Search for the cell housing the specified text and yield its (X, Y) center coordinate. 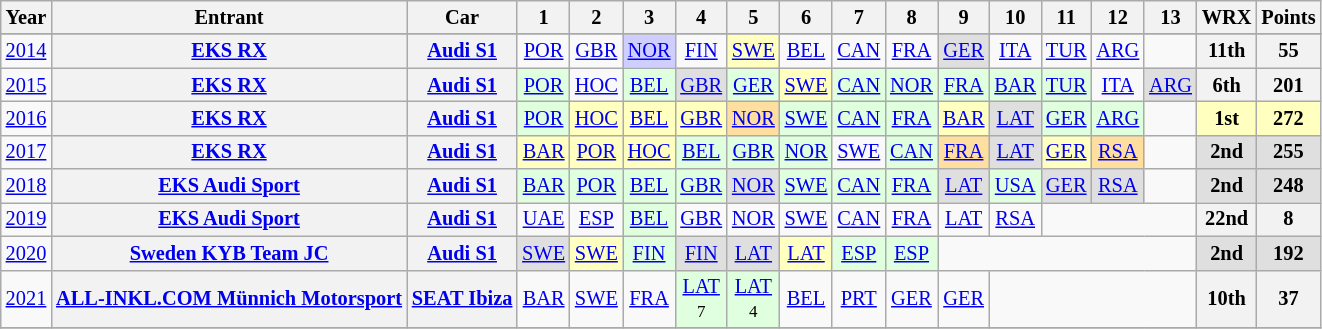
ALL-INKL.COM Münnich Motorsport (229, 299)
Car (462, 17)
272 (1288, 118)
Entrant (229, 17)
Year (26, 17)
UAE (544, 219)
11th (1227, 51)
255 (1288, 152)
2 (596, 17)
3 (650, 17)
7 (858, 17)
201 (1288, 85)
11 (1066, 17)
22nd (1227, 219)
4 (701, 17)
10 (1015, 17)
Points (1288, 17)
6th (1227, 85)
2017 (26, 152)
2020 (26, 253)
13 (1170, 17)
9 (964, 17)
2016 (26, 118)
12 (1118, 17)
SEAT Ibiza (462, 299)
192 (1288, 253)
LAT7 (701, 299)
55 (1288, 51)
37 (1288, 299)
USA (1015, 186)
2018 (26, 186)
2014 (26, 51)
LAT4 (754, 299)
Sweden KYB Team JC (229, 253)
10th (1227, 299)
1st (1227, 118)
2021 (26, 299)
1 (544, 17)
5 (754, 17)
2015 (26, 85)
248 (1288, 186)
6 (806, 17)
PRT (858, 299)
WRX (1227, 17)
2019 (26, 219)
